Extract the (x, y) coordinate from the center of the cell holding the provided text.  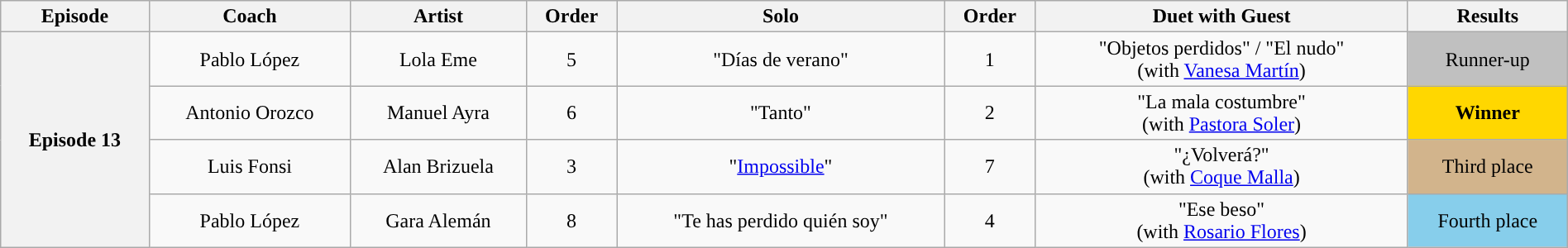
Episode 13 (74, 140)
Manuel Ayra (438, 112)
7 (990, 167)
4 (990, 220)
Fourth place (1487, 220)
2 (990, 112)
Luis Fonsi (250, 167)
Winner (1487, 112)
Results (1487, 17)
1 (990, 60)
3 (571, 167)
6 (571, 112)
"¿Volverá?"(with Coque Malla) (1221, 167)
Lola Eme (438, 60)
"Ese beso"(with Rosario Flores) (1221, 220)
"Días de verano" (781, 60)
"La mala costumbre"(with Pastora Soler) (1221, 112)
Antonio Orozco (250, 112)
Episode (74, 17)
Alan Brizuela (438, 167)
Runner-up (1487, 60)
Duet with Guest (1221, 17)
Artist (438, 17)
Solo (781, 17)
Coach (250, 17)
"Objetos perdidos" / "El nudo"(with Vanesa Martín) (1221, 60)
Third place (1487, 167)
5 (571, 60)
"Tanto" (781, 112)
Gara Alemán (438, 220)
8 (571, 220)
"Impossible" (781, 167)
"Te has perdido quién soy" (781, 220)
